For the text-containing cell, return its midpoint in [x, y] coordinate format. 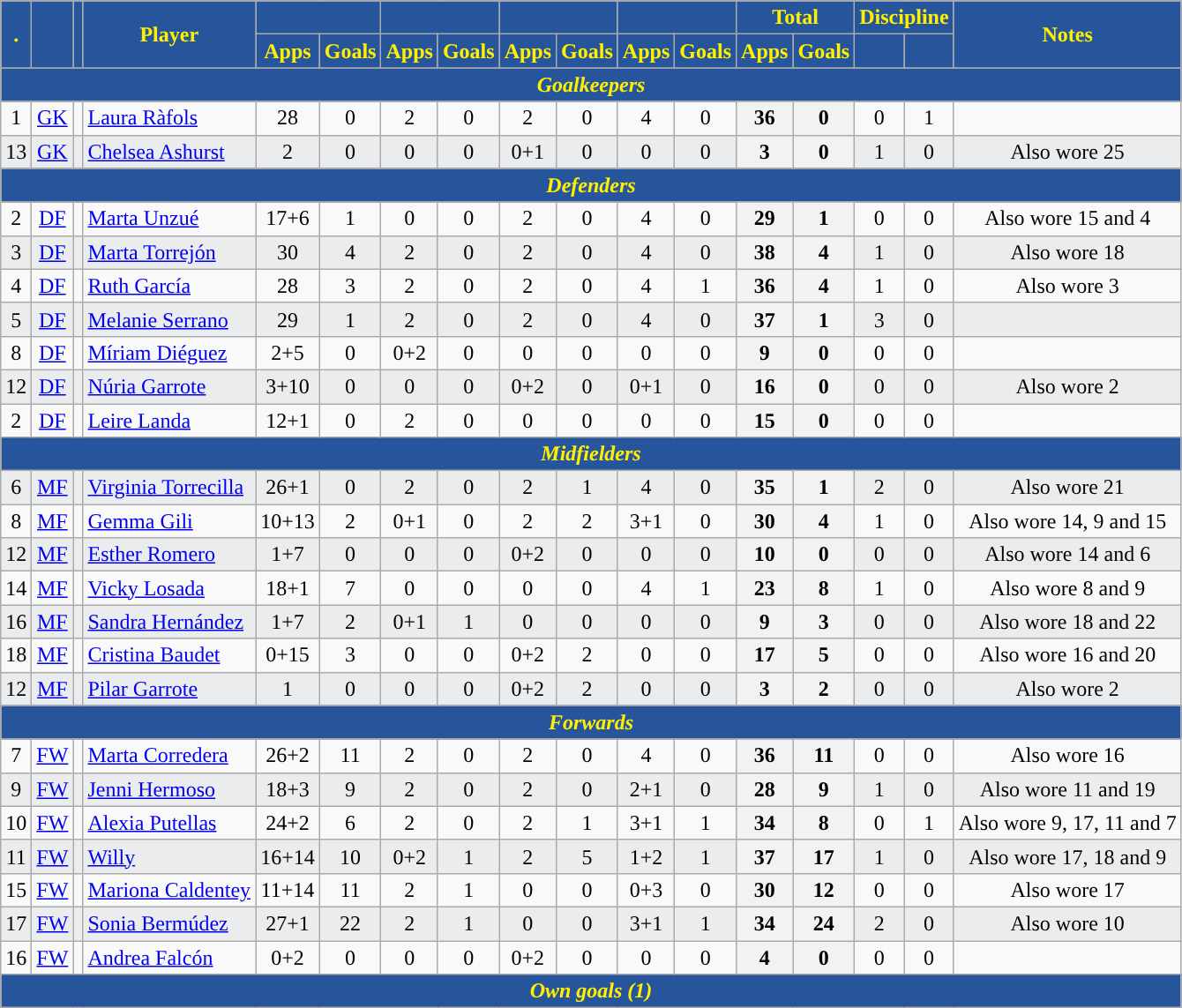
Also wore 21 [1067, 488]
Míriam Diéguez [169, 353]
Virginia Torrecilla [169, 488]
0+3 [646, 890]
Also wore 11 and 19 [1067, 789]
Pilar Garrote [169, 689]
Player [169, 34]
Also wore 25 [1067, 152]
Sandra Hernández [169, 622]
24 [824, 923]
Midfielders [591, 454]
Also wore 16 [1067, 756]
Forwards [591, 722]
35 [765, 488]
Ruth García [169, 286]
16+14 [288, 856]
Willy [169, 856]
2+5 [288, 353]
0+15 [288, 655]
Also wore 8 and 9 [1067, 588]
Also wore 14, 9 and 15 [1067, 521]
23 [765, 588]
26+2 [288, 756]
38 [765, 252]
Núria Garrote [169, 386]
18+1 [288, 588]
Cristina Baudet [169, 655]
Also wore 16 and 20 [1067, 655]
18+3 [288, 789]
Goalkeepers [591, 85]
3+10 [288, 386]
Also wore 17, 18 and 9 [1067, 856]
Total [796, 18]
Vicky Losada [169, 588]
Also wore 14 and 6 [1067, 555]
Defenders [591, 185]
2+1 [646, 789]
Also wore 10 [1067, 923]
Marta Corredera [169, 756]
Marta Unzué [169, 219]
27+1 [288, 923]
14 [16, 588]
Laura Ràfols [169, 118]
Sonia Bermúdez [169, 923]
13 [16, 152]
26+1 [288, 488]
Jenni Hermoso [169, 789]
1+2 [646, 856]
Andrea Falcón [169, 957]
Chelsea Ashurst [169, 152]
Own goals (1) [591, 991]
Discipline [904, 18]
Also wore 15 and 4 [1067, 219]
Leire Landa [169, 421]
17+6 [288, 219]
Notes [1067, 34]
Marta Torrejón [169, 252]
12+1 [288, 421]
18 [16, 655]
Also wore 17 [1067, 890]
. [16, 34]
Also wore 9, 17, 11 and 7 [1067, 823]
11+14 [288, 890]
Also wore 3 [1067, 286]
Melanie Serrano [169, 319]
Gemma Gili [169, 521]
24+2 [288, 823]
10+13 [288, 521]
Mariona Caldentey [169, 890]
Also wore 18 [1067, 252]
22 [350, 923]
Also wore 18 and 22 [1067, 622]
Esther Romero [169, 555]
Alexia Putellas [169, 823]
